Search for the cell housing the specified text and yield its (X, Y) center coordinate. 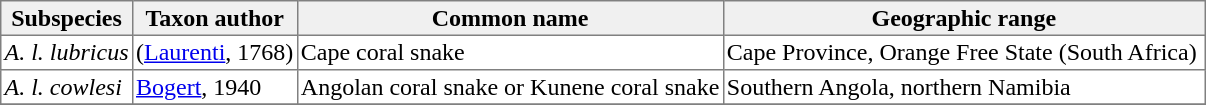
Bogert, 1940 (214, 87)
Southern Angola, northern Namibia (964, 87)
Angolan coral snake or Kunene coral snake (510, 87)
(Laurenti, 1768) (214, 52)
Taxon author (214, 18)
Geographic range (964, 18)
Cape coral snake (510, 52)
Subspecies (67, 18)
A. l. cowlesi (67, 87)
Common name (510, 18)
Cape Province, Orange Free State (South Africa) (964, 52)
A. l. lubricus (67, 52)
